Pinpoint the cell where the given text exists, returning its [x, y] midpoint coordinate. 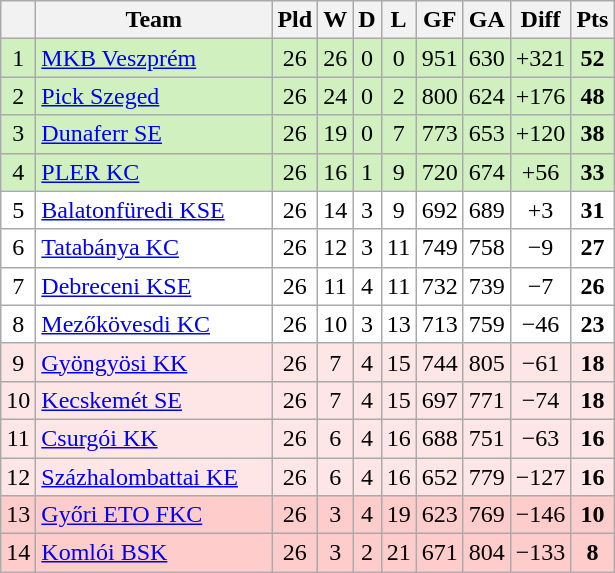
52 [592, 58]
Tatabánya KC [154, 248]
Kecskemét SE [154, 400]
+176 [540, 96]
Százhalombattai KE [154, 477]
D [367, 20]
5 [18, 210]
Pick Szeged [154, 96]
48 [592, 96]
720 [440, 172]
697 [440, 400]
PLER KC [154, 172]
Dunaferr SE [154, 134]
23 [592, 324]
−74 [540, 400]
+3 [540, 210]
623 [440, 515]
671 [440, 553]
W [336, 20]
674 [486, 172]
−7 [540, 286]
27 [592, 248]
804 [486, 553]
689 [486, 210]
−61 [540, 362]
759 [486, 324]
+56 [540, 172]
Csurgói KK [154, 438]
Győri ETO FKC [154, 515]
751 [486, 438]
652 [440, 477]
744 [440, 362]
739 [486, 286]
L [398, 20]
Balatonfüredi KSE [154, 210]
Debreceni KSE [154, 286]
805 [486, 362]
Komlói BSK [154, 553]
653 [486, 134]
Pts [592, 20]
−9 [540, 248]
951 [440, 58]
Pld [295, 20]
38 [592, 134]
Team [154, 20]
31 [592, 210]
21 [398, 553]
732 [440, 286]
688 [440, 438]
800 [440, 96]
Diff [540, 20]
779 [486, 477]
−46 [540, 324]
771 [486, 400]
713 [440, 324]
−133 [540, 553]
+120 [540, 134]
769 [486, 515]
692 [440, 210]
33 [592, 172]
MKB Veszprém [154, 58]
−127 [540, 477]
24 [336, 96]
GF [440, 20]
+321 [540, 58]
−146 [540, 515]
GA [486, 20]
773 [440, 134]
758 [486, 248]
630 [486, 58]
749 [440, 248]
Mezőkövesdi KC [154, 324]
−63 [540, 438]
624 [486, 96]
Gyöngyösi KK [154, 362]
